Identify which cell holds the provided text, then report its (X, Y) central coordinate. 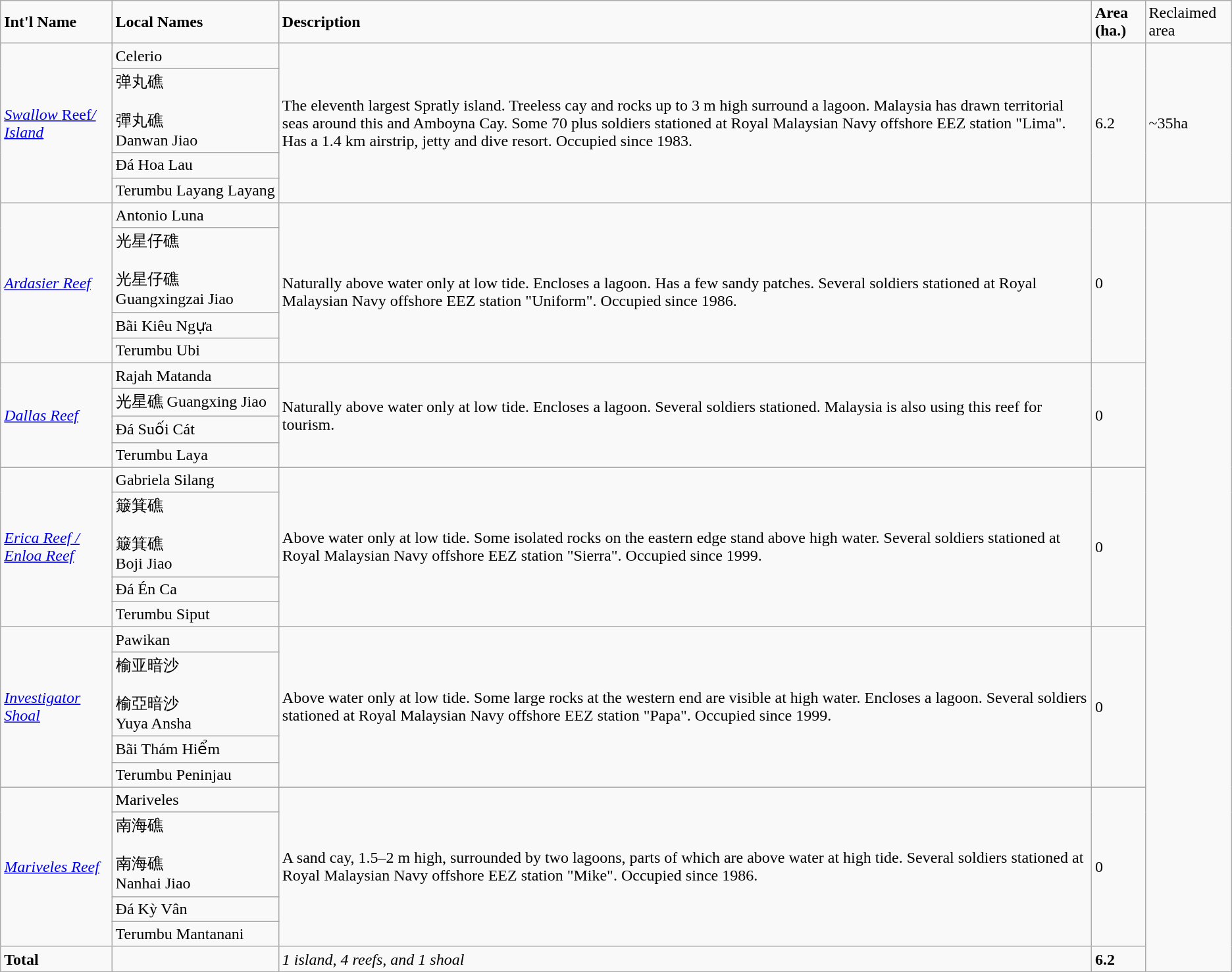
Đá Suối Cát (195, 429)
南海礁 南海礁 Nanhai Jiao (195, 854)
Terumbu Mantanani (195, 934)
Swallow Reef/ Island (57, 123)
Bãi Thám Hiểm (195, 749)
Investigator Shoal (57, 707)
Đá Hoa Lau (195, 165)
Dallas Reef (57, 415)
弹丸礁 彈丸礁 Danwan Jiao (195, 111)
Terumbu Siput (195, 614)
Reclaimed area (1189, 22)
Gabriela Silang (195, 480)
Celerio (195, 56)
Đá Kỳ Vân (195, 909)
榆亚暗沙 榆亞暗沙 Yuya Ansha (195, 694)
Terumbu Laya (195, 455)
Mariveles (195, 800)
光星仔礁 光星仔礁 Guangxingzai Jiao (195, 270)
Terumbu Ubi (195, 351)
Area (ha.) (1118, 22)
1 island, 4 reefs, and 1 shoal (684, 959)
Pawikan (195, 639)
Antonio Luna (195, 215)
Total (57, 959)
Terumbu Layang Layang (195, 190)
~35ha (1189, 123)
光星礁 Guangxing Jiao (195, 403)
Terumbu Peninjau (195, 775)
簸箕礁 簸箕礁 Boji Jiao (195, 534)
Int'l Name (57, 22)
Đá Én Ca (195, 589)
Erica Reef / Enloa Reef (57, 547)
Ardasier Reef (57, 283)
Bãi Kiêu Ngựa (195, 325)
Local Names (195, 22)
Mariveles Reef (57, 867)
Description (684, 22)
Rajah Matanda (195, 376)
Naturally above water only at low tide. Encloses a lagoon. Several soldiers stationed. Malaysia is also using this reef for tourism. (684, 415)
